Pinpoint the cell where the given text exists, returning its (x, y) midpoint coordinate. 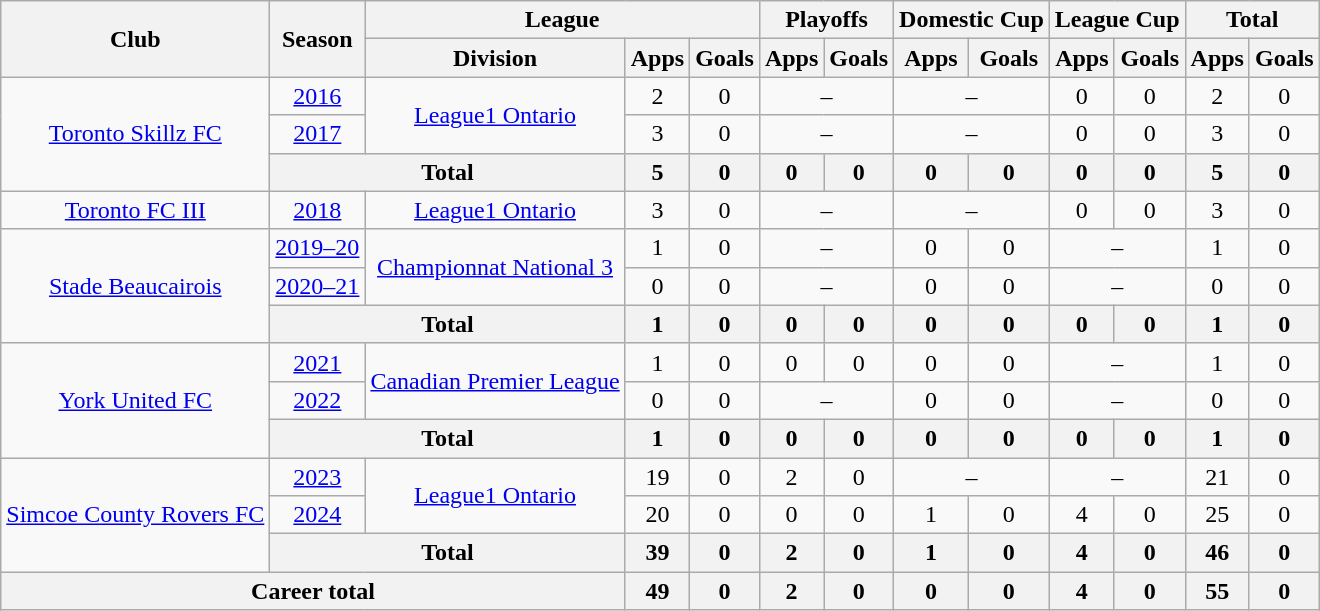
League (562, 20)
2017 (318, 134)
20 (657, 515)
49 (657, 591)
Championnat National 3 (495, 267)
Division (495, 58)
Stade Beaucairois (136, 286)
Playoffs (826, 20)
Season (318, 39)
2022 (318, 400)
Canadian Premier League (495, 381)
Simcoe County Rovers FC (136, 515)
2024 (318, 515)
Toronto FC III (136, 210)
Career total (313, 591)
55 (1217, 591)
2019–20 (318, 248)
2021 (318, 362)
21 (1217, 477)
46 (1217, 553)
2023 (318, 477)
19 (657, 477)
Toronto Skillz FC (136, 134)
2016 (318, 96)
Club (136, 39)
25 (1217, 515)
2020–21 (318, 286)
York United FC (136, 400)
39 (657, 553)
Domestic Cup (972, 20)
2018 (318, 210)
League Cup (1117, 20)
